Extract the [x, y] coordinate from the center of the cell holding the provided text.  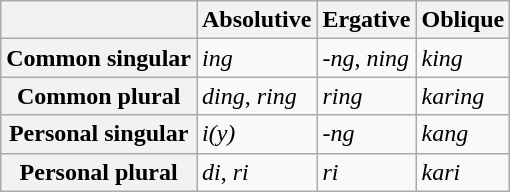
ring [366, 96]
Absolutive [256, 20]
Ergative [366, 20]
i(y) [256, 134]
Oblique [463, 20]
-ng, ning [366, 58]
Personal singular [99, 134]
Common singular [99, 58]
Personal plural [99, 172]
ding, ring [256, 96]
kari [463, 172]
karing [463, 96]
ri [366, 172]
Common plural [99, 96]
kang [463, 134]
-ng [366, 134]
ing [256, 58]
di, ri [256, 172]
king [463, 58]
